Scan for the cell matching the given text and deliver its (X, Y) coordinate at center. 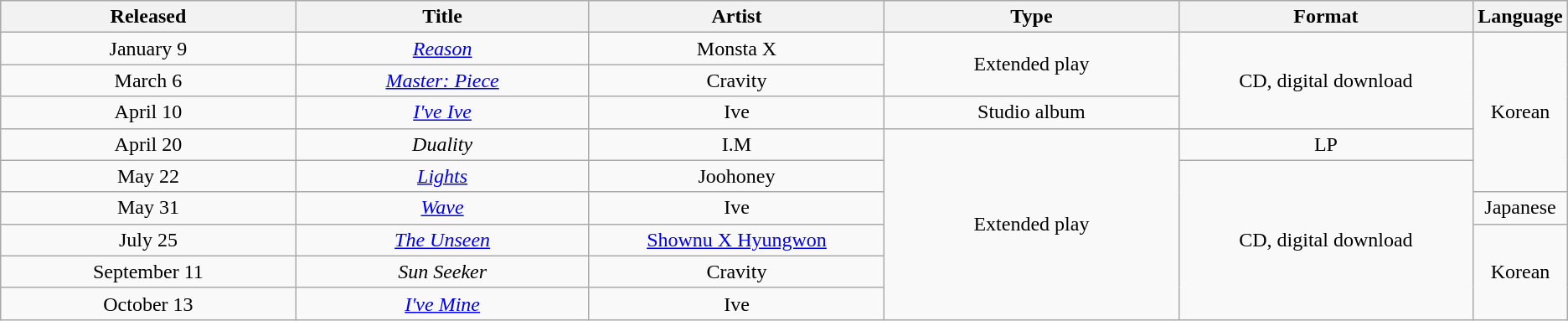
Sun Seeker (442, 272)
The Unseen (442, 240)
Shownu X Hyungwon (737, 240)
Studio album (1032, 112)
Wave (442, 208)
LP (1326, 144)
January 9 (148, 49)
Monsta X (737, 49)
Type (1032, 17)
July 25 (148, 240)
September 11 (148, 272)
Released (148, 17)
March 6 (148, 80)
I've Ive (442, 112)
Reason (442, 49)
I've Mine (442, 303)
Joohoney (737, 176)
May 31 (148, 208)
October 13 (148, 303)
Artist (737, 17)
I.M (737, 144)
Title (442, 17)
Duality (442, 144)
April 20 (148, 144)
Japanese (1520, 208)
April 10 (148, 112)
Language (1520, 17)
Format (1326, 17)
Lights (442, 176)
Master: Piece (442, 80)
May 22 (148, 176)
